From the cell containing the given text, extract its center point as [X, Y] coordinate. 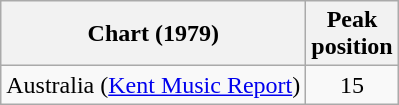
15 [352, 85]
Peakposition [352, 34]
Australia (Kent Music Report) [154, 85]
Chart (1979) [154, 34]
